Return the [X, Y] coordinate for the center point of the cell that contains the specified text.  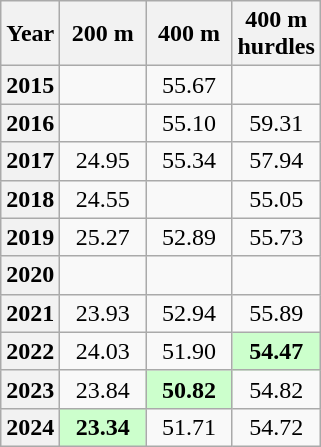
23.84 [103, 389]
55.10 [189, 123]
55.34 [189, 161]
23.93 [103, 313]
52.94 [189, 313]
54.72 [276, 427]
23.34 [103, 427]
57.94 [276, 161]
24.95 [103, 161]
2021 [30, 313]
2015 [30, 85]
55.89 [276, 313]
2024 [30, 427]
55.05 [276, 199]
55.73 [276, 237]
2017 [30, 161]
2020 [30, 275]
54.47 [276, 351]
51.71 [189, 427]
24.03 [103, 351]
2016 [30, 123]
400 mhurdles [276, 34]
Year [30, 34]
54.82 [276, 389]
55.67 [189, 85]
50.82 [189, 389]
200 m [103, 34]
25.27 [103, 237]
51.90 [189, 351]
59.31 [276, 123]
2023 [30, 389]
52.89 [189, 237]
2018 [30, 199]
400 m [189, 34]
2022 [30, 351]
24.55 [103, 199]
2019 [30, 237]
